Find where the given text appears and provide that cell's center as (X, Y) coordinate. 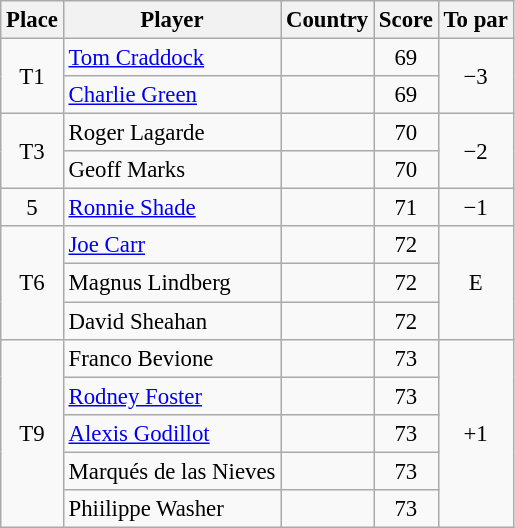
Score (406, 20)
Tom Craddock (172, 58)
Country (328, 20)
T1 (32, 76)
Player (172, 20)
Place (32, 20)
Roger Lagarde (172, 133)
−1 (476, 208)
Magnus Lindberg (172, 283)
+1 (476, 433)
Phiilippe Washer (172, 509)
Franco Bevione (172, 358)
David Sheahan (172, 321)
71 (406, 208)
Alexis Godillot (172, 433)
Geoff Marks (172, 170)
Ronnie Shade (172, 208)
T6 (32, 282)
−3 (476, 76)
Rodney Foster (172, 396)
Marqués de las Nieves (172, 471)
To par (476, 20)
Charlie Green (172, 95)
5 (32, 208)
E (476, 282)
T3 (32, 152)
Joe Carr (172, 245)
−2 (476, 152)
T9 (32, 433)
